Capture the cell that displays the provided text and extract its (x, y) central coordinate. 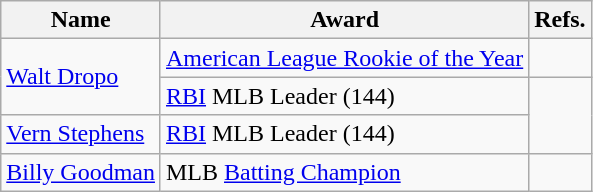
Award (344, 20)
MLB Batting Champion (344, 172)
Vern Stephens (81, 134)
American League Rookie of the Year (344, 58)
Billy Goodman (81, 172)
Walt Dropo (81, 77)
Refs. (560, 20)
Name (81, 20)
